Determine the [x, y] coordinate at the center of the cell enclosing the given text.  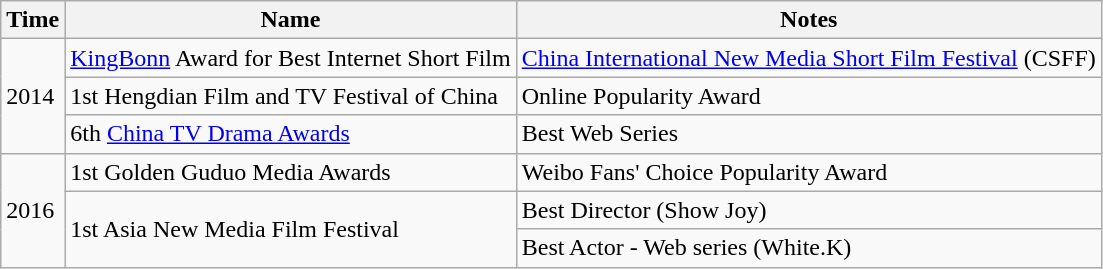
2016 [33, 210]
6th China TV Drama Awards [291, 134]
Best Director (Show Joy) [808, 210]
1st Golden Guduo Media Awards [291, 172]
China International New Media Short Film Festival (CSFF) [808, 58]
Notes [808, 20]
Weibo Fans' Choice Popularity Award [808, 172]
1st Asia New Media Film Festival [291, 229]
Name [291, 20]
Best Web Series [808, 134]
Online Popularity Award [808, 96]
2014 [33, 96]
KingBonn Award for Best Internet Short Film [291, 58]
Best Actor - Web series (White.K) [808, 248]
Time [33, 20]
1st Hengdian Film and TV Festival of China [291, 96]
